For the text-containing cell, return its midpoint in [X, Y] coordinate format. 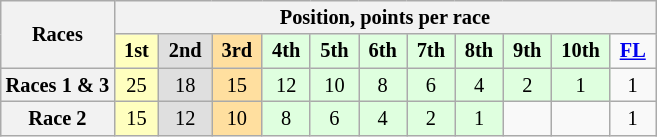
8th [479, 51]
1st [136, 51]
Race 2 [58, 118]
Position, points per race [385, 17]
2nd [186, 51]
Races [58, 34]
25 [136, 85]
FL [633, 51]
Races 1 & 3 [58, 85]
9th [527, 51]
18 [186, 85]
10th [580, 51]
5th [334, 51]
3rd [237, 51]
6th [382, 51]
7th [431, 51]
4th [286, 51]
